Extract the (X, Y) coordinate from the center of the cell holding the provided text.  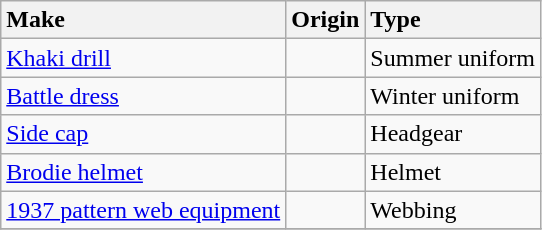
Origin (326, 20)
Khaki drill (144, 58)
Battle dress (144, 96)
Headgear (453, 134)
Type (453, 20)
Make (144, 20)
1937 pattern web equipment (144, 210)
Winter uniform (453, 96)
Summer uniform (453, 58)
Webbing (453, 210)
Brodie helmet (144, 172)
Side cap (144, 134)
Helmet (453, 172)
